Pinpoint the cell where the given text exists, returning its (X, Y) midpoint coordinate. 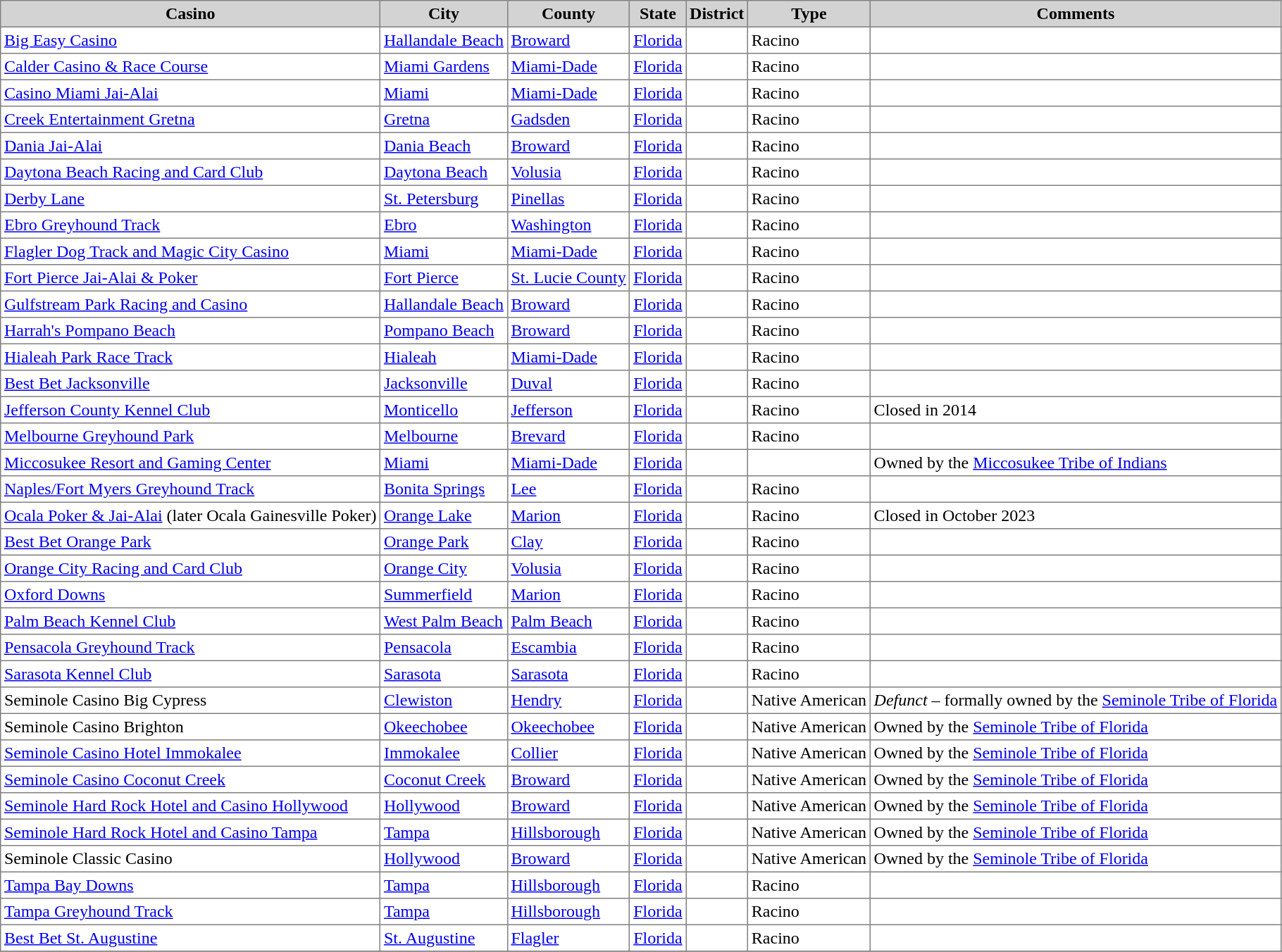
Dania Jai-Alai (190, 146)
Hendry (568, 701)
Miccosukee Resort and Gaming Center (190, 463)
Big Easy Casino (190, 40)
Ocala Poker & Jai-Alai (later Ocala Gainesville Poker) (190, 515)
Monticello (444, 410)
Closed in 2014 (1075, 410)
Duval (568, 384)
Orange Lake (444, 515)
Best Bet Orange Park (190, 542)
Orange City (444, 568)
Brevard (568, 437)
District (717, 14)
Bonita Springs (444, 489)
Ebro (444, 225)
Escambia (568, 648)
Gretna (444, 120)
Naples/Fort Myers Greyhound Track (190, 489)
Jacksonville (444, 384)
Jefferson (568, 410)
Clewiston (444, 701)
Pensacola Greyhound Track (190, 648)
Hialeah (444, 357)
Gadsden (568, 120)
Fort Pierce Jai-Alai & Poker (190, 278)
Owned by the Miccosukee Tribe of Indians (1075, 463)
Lee (568, 489)
St. Petersburg (444, 199)
Seminole Casino Big Cypress (190, 701)
Harrah's Pompano Beach (190, 331)
Seminole Hard Rock Hotel and Casino Tampa (190, 832)
Daytona Beach (444, 173)
Sarasota Kennel Club (190, 674)
County (568, 14)
Dania Beach (444, 146)
Seminole Hard Rock Hotel and Casino Hollywood (190, 806)
Calder Casino & Race Course (190, 67)
Fort Pierce (444, 278)
State (658, 14)
Seminole Casino Brighton (190, 727)
West Palm Beach (444, 621)
Flagler Dog Track and Magic City Casino (190, 251)
Best Bet Jacksonville (190, 384)
Pompano Beach (444, 331)
City (444, 14)
Flagler (568, 938)
Type (809, 14)
Washington (568, 225)
Collier (568, 753)
Closed in October 2023 (1075, 515)
St. Lucie County (568, 278)
Orange Park (444, 542)
Hialeah Park Race Track (190, 357)
St. Augustine (444, 938)
Palm Beach Kennel Club (190, 621)
Daytona Beach Racing and Card Club (190, 173)
Tampa Greyhound Track (190, 912)
Best Bet St. Augustine (190, 938)
Seminole Casino Coconut Creek (190, 779)
Jefferson County Kennel Club (190, 410)
Orange City Racing and Card Club (190, 568)
Seminole Casino Hotel Immokalee (190, 753)
Melbourne Greyhound Park (190, 437)
Creek Entertainment Gretna (190, 120)
Pinellas (568, 199)
Miami Gardens (444, 67)
Casino (190, 14)
Summerfield (444, 595)
Immokalee (444, 753)
Oxford Downs (190, 595)
Melbourne (444, 437)
Seminole Classic Casino (190, 859)
Coconut Creek (444, 779)
Clay (568, 542)
Comments (1075, 14)
Palm Beach (568, 621)
Pensacola (444, 648)
Gulfstream Park Racing and Casino (190, 304)
Casino Miami Jai-Alai (190, 93)
Tampa Bay Downs (190, 885)
Ebro Greyhound Track (190, 225)
Defunct – formally owned by the Seminole Tribe of Florida (1075, 701)
Derby Lane (190, 199)
